Identify which cell holds the provided text, then report its (x, y) central coordinate. 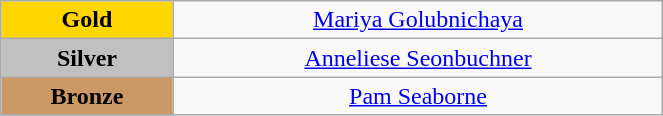
Gold (87, 20)
Silver (87, 58)
Pam Seaborne (418, 96)
Anneliese Seonbuchner (418, 58)
Bronze (87, 96)
Mariya Golubnichaya (418, 20)
